For the text-containing cell, return its midpoint in (X, Y) coordinate format. 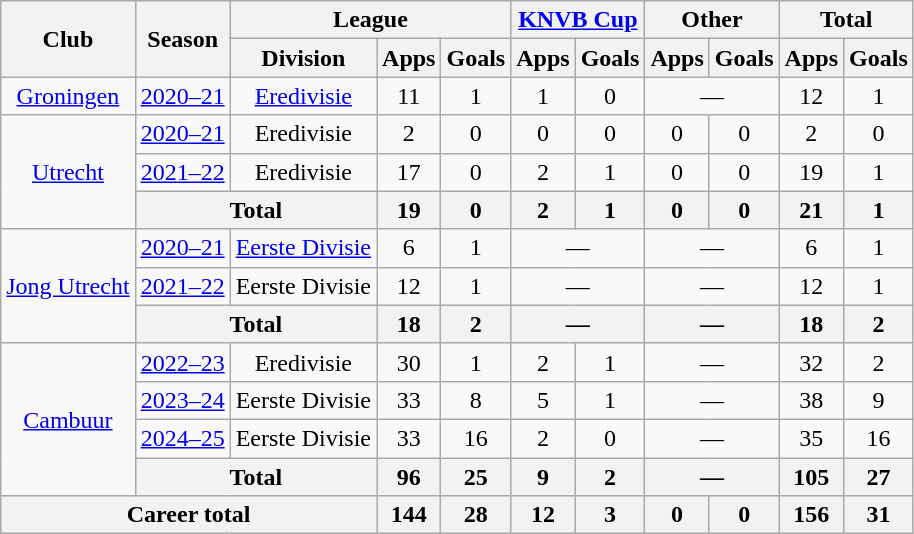
30 (409, 362)
2022–23 (182, 362)
Groningen (68, 96)
2023–24 (182, 400)
Season (182, 39)
27 (879, 477)
Other (712, 20)
96 (409, 477)
Club (68, 39)
3 (610, 515)
156 (811, 515)
25 (476, 477)
Career total (189, 515)
21 (811, 210)
105 (811, 477)
28 (476, 515)
League (370, 20)
144 (409, 515)
Cambuur (68, 419)
38 (811, 400)
2024–25 (182, 438)
8 (476, 400)
Division (303, 58)
32 (811, 362)
5 (543, 400)
Utrecht (68, 172)
11 (409, 96)
35 (811, 438)
31 (879, 515)
17 (409, 172)
Jong Utrecht (68, 286)
KNVB Cup (578, 20)
